Identify which cell holds the provided text, then report its [X, Y] central coordinate. 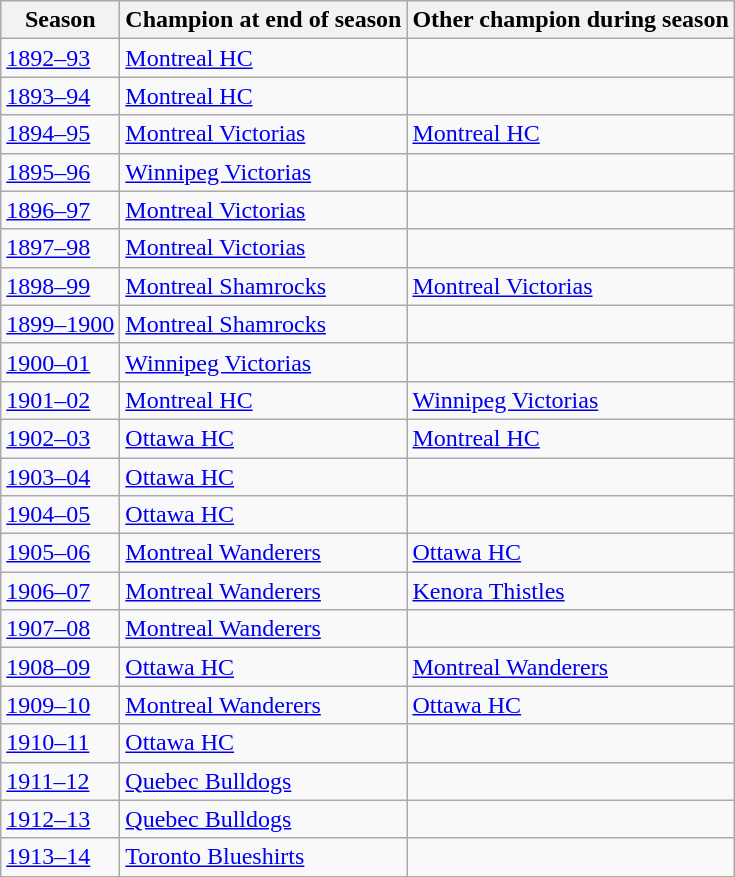
1909–10 [60, 705]
Kenora Thistles [570, 591]
1898–99 [60, 286]
1904–05 [60, 515]
1901–02 [60, 400]
Toronto Blueshirts [264, 857]
1907–08 [60, 629]
1905–06 [60, 553]
1911–12 [60, 781]
1900–01 [60, 362]
1897–98 [60, 248]
1894–95 [60, 134]
1895–96 [60, 172]
1893–94 [60, 96]
Champion at end of season [264, 20]
Other champion during season [570, 20]
1902–03 [60, 438]
1892–93 [60, 58]
1906–07 [60, 591]
1908–09 [60, 667]
1899–1900 [60, 324]
1903–04 [60, 477]
1896–97 [60, 210]
Season [60, 20]
1913–14 [60, 857]
1912–13 [60, 819]
1910–11 [60, 743]
